Find where the given text appears and provide that cell's center as [x, y] coordinate. 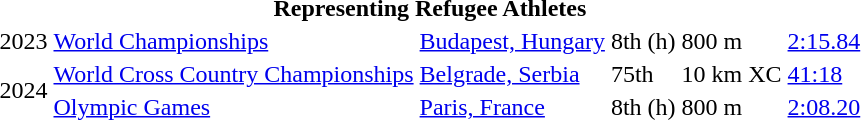
75th [643, 74]
World Championships [234, 41]
8th (h) [643, 41]
Belgrade, Serbia [512, 74]
10 km XC [732, 74]
World Cross Country Championships [234, 74]
Budapest, Hungary [512, 41]
800 m [732, 41]
